Identify which cell holds the provided text, then report its (X, Y) central coordinate. 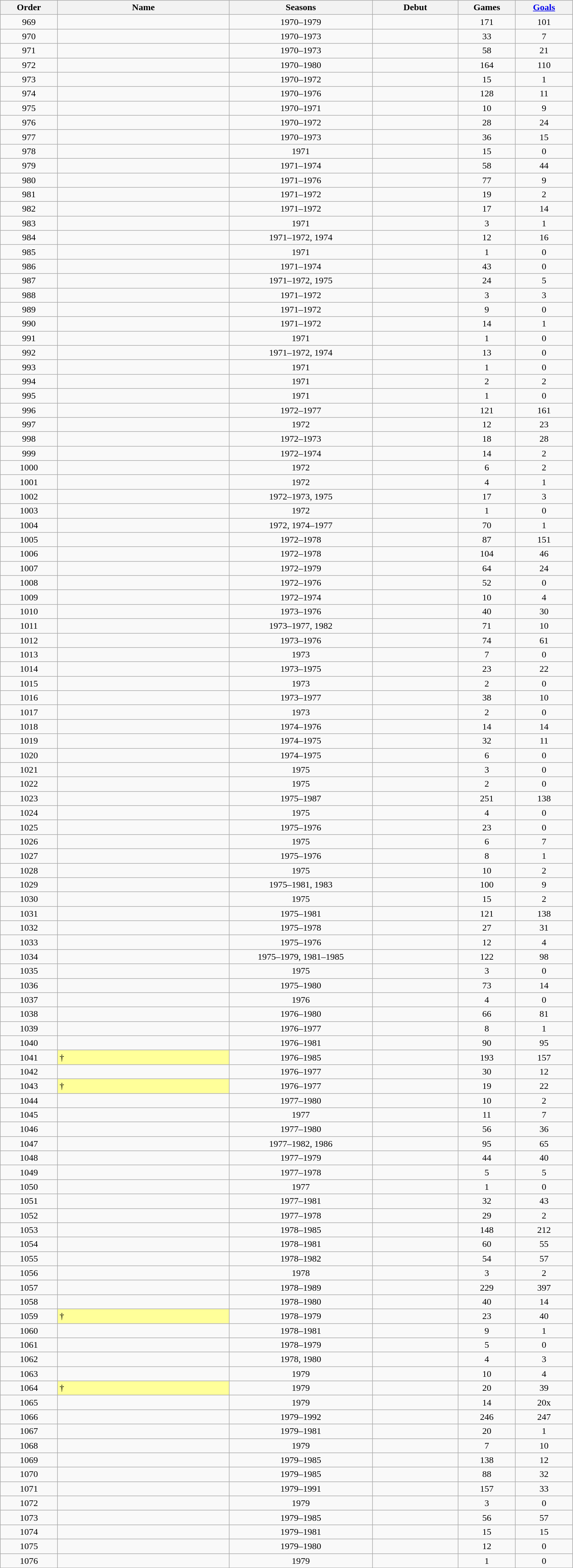
61 (544, 640)
13 (487, 353)
1062 (29, 1359)
1003 (29, 511)
246 (487, 1417)
1021 (29, 770)
1035 (29, 971)
1038 (29, 1014)
984 (29, 238)
1976–1980 (301, 1014)
1018 (29, 727)
1034 (29, 957)
20x (544, 1403)
976 (29, 122)
Goals (544, 8)
64 (487, 568)
998 (29, 439)
161 (544, 410)
1065 (29, 1403)
1057 (29, 1287)
1028 (29, 870)
999 (29, 453)
983 (29, 223)
1019 (29, 741)
1066 (29, 1417)
66 (487, 1014)
1042 (29, 1072)
29 (487, 1215)
1043 (29, 1086)
101 (544, 22)
1975–1987 (301, 798)
1975–1981, 1983 (301, 885)
1059 (29, 1316)
1054 (29, 1244)
1972, 1974–1977 (301, 525)
1036 (29, 985)
986 (29, 266)
1047 (29, 1144)
1976–1985 (301, 1057)
1049 (29, 1172)
54 (487, 1259)
70 (487, 525)
98 (544, 957)
1010 (29, 611)
981 (29, 195)
1014 (29, 669)
65 (544, 1144)
1016 (29, 698)
1972–1977 (301, 410)
1975–1981 (301, 914)
77 (487, 180)
1031 (29, 914)
1033 (29, 942)
1978–1989 (301, 1287)
1001 (29, 482)
1030 (29, 899)
1970–1980 (301, 65)
973 (29, 79)
Order (29, 8)
18 (487, 439)
39 (544, 1388)
1075 (29, 1546)
38 (487, 698)
148 (487, 1230)
1971–1976 (301, 180)
1973–1975 (301, 669)
977 (29, 137)
987 (29, 281)
997 (29, 425)
1979–1992 (301, 1417)
100 (487, 885)
1975–1978 (301, 928)
247 (544, 1417)
1972–1973 (301, 439)
16 (544, 238)
104 (487, 554)
27 (487, 928)
90 (487, 1043)
1027 (29, 856)
1044 (29, 1101)
1056 (29, 1273)
151 (544, 540)
1008 (29, 583)
1071 (29, 1489)
1072 (29, 1503)
1974–1976 (301, 727)
1977–1979 (301, 1158)
1000 (29, 468)
164 (487, 65)
1037 (29, 1000)
1977–1982, 1986 (301, 1144)
1023 (29, 798)
993 (29, 367)
1012 (29, 640)
1970–1971 (301, 108)
1977–1981 (301, 1201)
1972–1979 (301, 568)
1046 (29, 1129)
995 (29, 396)
251 (487, 798)
1051 (29, 1201)
1024 (29, 813)
1073 (29, 1517)
1060 (29, 1330)
1971–1972, 1975 (301, 281)
1050 (29, 1187)
969 (29, 22)
1055 (29, 1259)
31 (544, 928)
212 (544, 1230)
1013 (29, 655)
71 (487, 626)
1041 (29, 1057)
122 (487, 957)
992 (29, 353)
397 (544, 1287)
996 (29, 410)
991 (29, 338)
985 (29, 252)
1976–1981 (301, 1043)
1006 (29, 554)
980 (29, 180)
1039 (29, 1028)
81 (544, 1014)
1026 (29, 841)
1070 (29, 1474)
1069 (29, 1460)
110 (544, 65)
1973–1977, 1982 (301, 626)
974 (29, 94)
171 (487, 22)
1973–1977 (301, 698)
193 (487, 1057)
1009 (29, 597)
1978, 1980 (301, 1359)
990 (29, 324)
52 (487, 583)
88 (487, 1474)
1970–1976 (301, 94)
994 (29, 381)
1052 (29, 1215)
87 (487, 540)
1025 (29, 827)
1978–1985 (301, 1230)
1972–1976 (301, 583)
1978–1980 (301, 1302)
128 (487, 94)
979 (29, 165)
1076 (29, 1561)
1053 (29, 1230)
55 (544, 1244)
1068 (29, 1446)
60 (487, 1244)
1015 (29, 683)
1002 (29, 496)
229 (487, 1287)
1063 (29, 1374)
1040 (29, 1043)
1017 (29, 712)
982 (29, 209)
1007 (29, 568)
1032 (29, 928)
1061 (29, 1345)
1005 (29, 540)
1045 (29, 1115)
970 (29, 36)
Games (487, 8)
1064 (29, 1388)
1020 (29, 755)
21 (544, 51)
1976 (301, 1000)
1067 (29, 1431)
1058 (29, 1302)
Seasons (301, 8)
978 (29, 151)
1975–1980 (301, 985)
971 (29, 51)
1979–1980 (301, 1546)
46 (544, 554)
1975–1979, 1981–1985 (301, 957)
73 (487, 985)
74 (487, 640)
1048 (29, 1158)
975 (29, 108)
1970–1979 (301, 22)
1022 (29, 784)
972 (29, 65)
989 (29, 309)
1074 (29, 1532)
988 (29, 295)
1979–1991 (301, 1489)
Debut (415, 8)
1978 (301, 1273)
Name (144, 8)
1978–1982 (301, 1259)
1004 (29, 525)
1972–1973, 1975 (301, 496)
1011 (29, 626)
1029 (29, 885)
